Extract the [x, y] coordinate from the center of the cell holding the provided text.  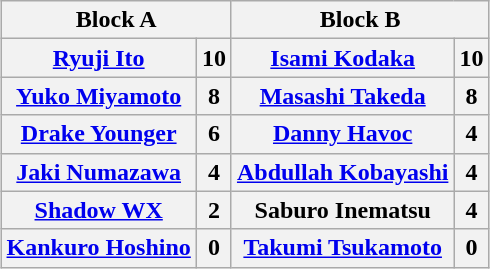
Saburo Inematsu [342, 210]
Shadow WX [98, 210]
2 [214, 210]
Jaki Numazawa [98, 172]
Abdullah Kobayashi [342, 172]
Danny Havoc [342, 134]
Isami Kodaka [342, 58]
Kankuro Hoshino [98, 248]
Block A [116, 20]
Block B [360, 20]
Ryuji Ito [98, 58]
Takumi Tsukamoto [342, 248]
6 [214, 134]
Drake Younger [98, 134]
Masashi Takeda [342, 96]
Yuko Miyamoto [98, 96]
